For the text-containing cell, return its midpoint in (x, y) coordinate format. 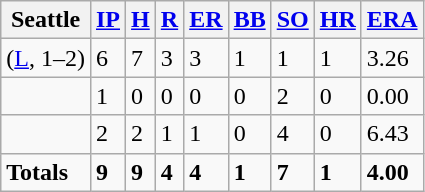
IP (108, 20)
BB (250, 20)
0.00 (392, 96)
Totals (46, 172)
R (169, 20)
H (141, 20)
HR (338, 20)
SO (292, 20)
6.43 (392, 134)
4.00 (392, 172)
ER (206, 20)
Seattle (46, 20)
ERA (392, 20)
(L, 1–2) (46, 58)
3.26 (392, 58)
6 (108, 58)
